Pinpoint the cell where the given text exists, returning its [x, y] midpoint coordinate. 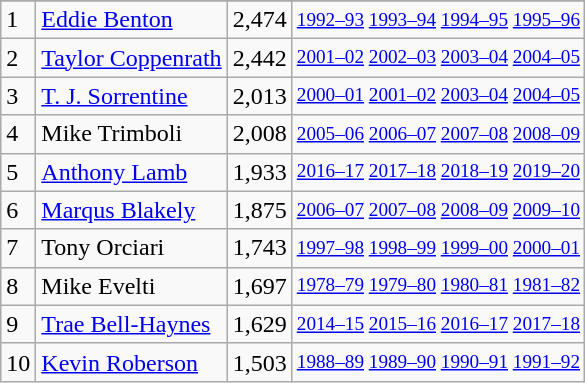
1,697 [260, 286]
1,629 [260, 324]
2,474 [260, 20]
Kevin Roberson [132, 362]
1 [18, 20]
8 [18, 286]
2005–06 2006–07 2007–08 2008–09 [438, 134]
2006–07 2007–08 2008–09 2009–10 [438, 210]
1,743 [260, 248]
2,008 [260, 134]
Mike Evelti [132, 286]
2,442 [260, 58]
2000–01 2001–02 2003–04 2004–05 [438, 96]
Mike Trimboli [132, 134]
3 [18, 96]
Trae Bell-Haynes [132, 324]
7 [18, 248]
6 [18, 210]
2001–02 2002–03 2003–04 2004–05 [438, 58]
2014–15 2015–16 2016–17 2017–18 [438, 324]
Anthony Lamb [132, 172]
1997–98 1998–99 1999–00 2000–01 [438, 248]
T. J. Sorrentine [132, 96]
9 [18, 324]
1,875 [260, 210]
Eddie Benton [132, 20]
Taylor Coppenrath [132, 58]
Tony Orciari [132, 248]
2016–17 2017–18 2018–19 2019–20 [438, 172]
1988–89 1989–90 1990–91 1991–92 [438, 362]
5 [18, 172]
1992–93 1993–94 1994–95 1995–96 [438, 20]
Marqus Blakely [132, 210]
1,933 [260, 172]
1978–79 1979–80 1980–81 1981–82 [438, 286]
2 [18, 58]
4 [18, 134]
10 [18, 362]
2,013 [260, 96]
1,503 [260, 362]
